For the text-containing cell, return its midpoint in [x, y] coordinate format. 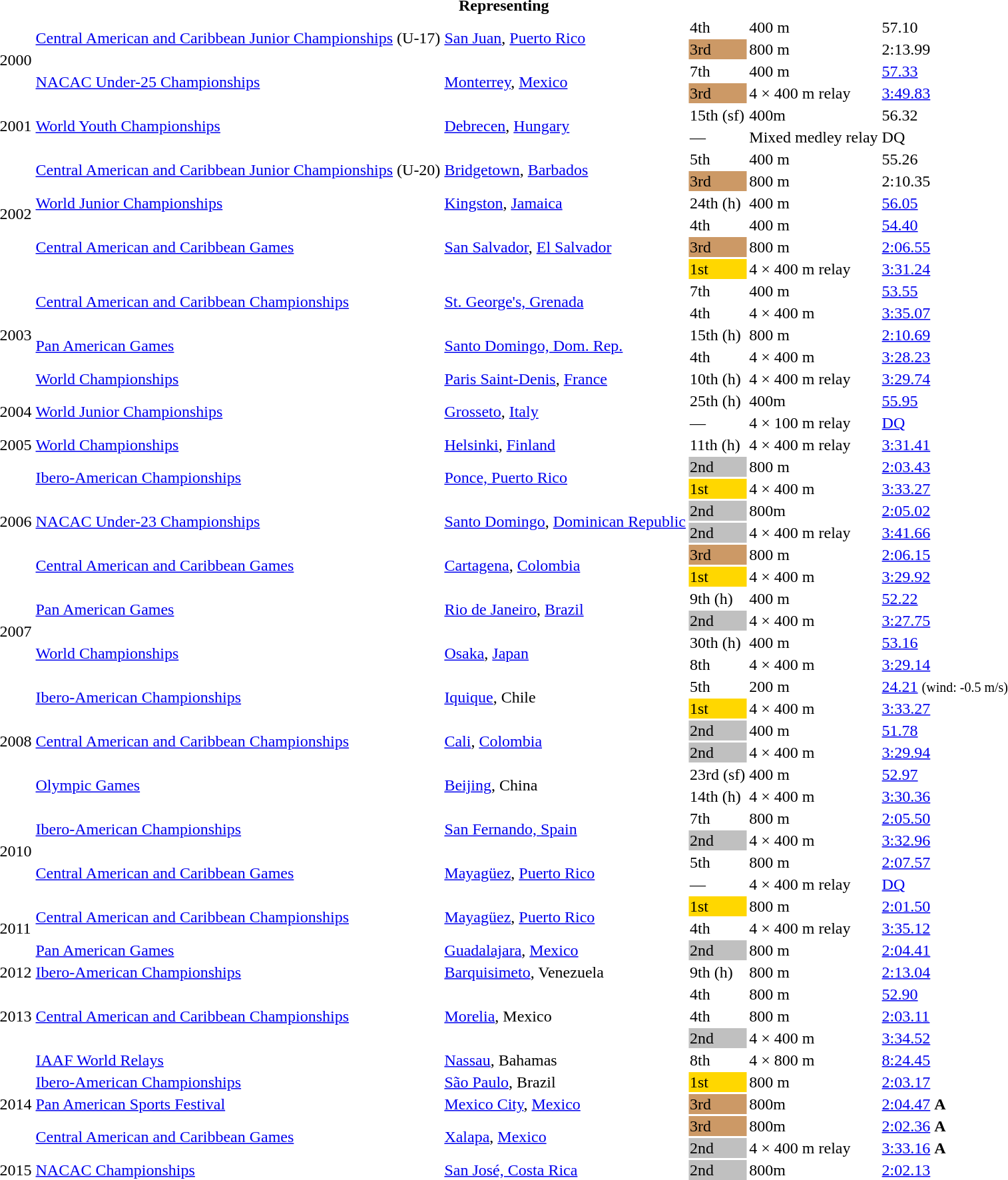
Kingston, Jamaica [565, 203]
NACAC Under-23 Championships [238, 522]
4 × 800 m [814, 1060]
25th (h) [717, 401]
NACAC Championships [238, 1170]
San Juan, Puerto Rico [565, 39]
San Fernando, Spain [565, 830]
24th (h) [717, 203]
15th (h) [717, 335]
Central American and Caribbean Junior Championships (U-20) [238, 170]
Osaka, Japan [565, 654]
200 m [814, 687]
11th (h) [717, 445]
Ponce, Puerto Rico [565, 478]
Paris Saint-Denis, France [565, 379]
Olympic Games [238, 786]
Mixed medley relay [814, 137]
Santo Domingo, Dominican Republic [565, 522]
Central American and Caribbean Junior Championships (U-17) [238, 39]
10th (h) [717, 379]
Mexico City, Mexico [565, 1104]
São Paulo, Brazil [565, 1082]
Iquique, Chile [565, 698]
Helsinki, Finland [565, 445]
Beijing, China [565, 786]
IAAF World Relays [238, 1060]
Rio de Janeiro, Brazil [565, 610]
Pan American Sports Festival [238, 1104]
Morelia, Mexico [565, 1016]
30th (h) [717, 643]
Guadalajara, Mexico [565, 950]
23rd (sf) [717, 774]
Debrecen, Hungary [565, 127]
World Youth Championships [238, 127]
Cali, Colombia [565, 742]
Grosseto, Italy [565, 412]
NACAC Under-25 Championships [238, 83]
Barquisimeto, Venezuela [565, 972]
Santo Domingo, Dom. Rep. [565, 346]
4 × 100 m relay [814, 423]
Nassau, Bahamas [565, 1060]
San José, Costa Rica [565, 1170]
Bridgetown, Barbados [565, 170]
St. George's, Grenada [565, 302]
15th (sf) [717, 115]
Cartagena, Colombia [565, 566]
Monterrey, Mexico [565, 83]
Xalapa, Mexico [565, 1137]
14th (h) [717, 796]
San Salvador, El Salvador [565, 247]
